Extract the (x, y) coordinate from the center of the cell holding the provided text.  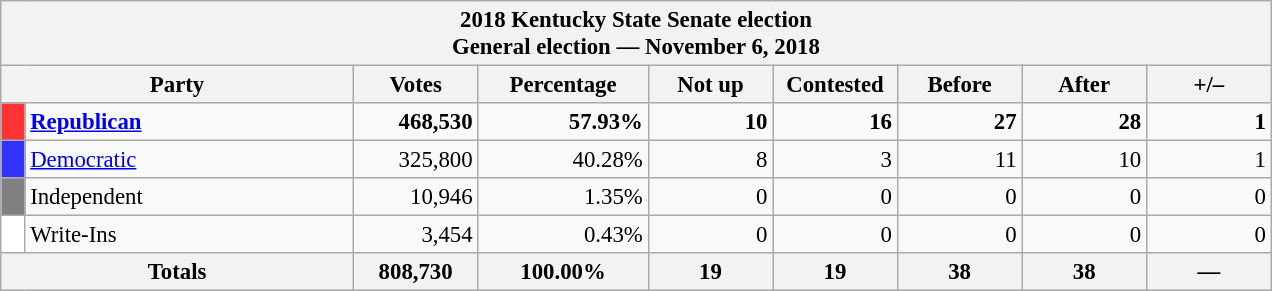
1.35% (563, 197)
Independent (189, 197)
16 (836, 122)
11 (960, 160)
8 (710, 160)
Republican (189, 122)
57.93% (563, 122)
0.43% (563, 235)
3,454 (416, 235)
27 (960, 122)
325,800 (416, 160)
468,530 (416, 122)
After (1084, 85)
10,946 (416, 197)
Contested (836, 85)
28 (1084, 122)
+/– (1208, 85)
Write-Ins (189, 235)
3 (836, 160)
Democratic (189, 160)
Not up (710, 85)
2018 Kentucky State Senate electionGeneral election — November 6, 2018 (636, 34)
Before (960, 85)
Percentage (563, 85)
Votes (416, 85)
Party (178, 85)
40.28% (563, 160)
